Return [x, y] of the center of cell containing provided text 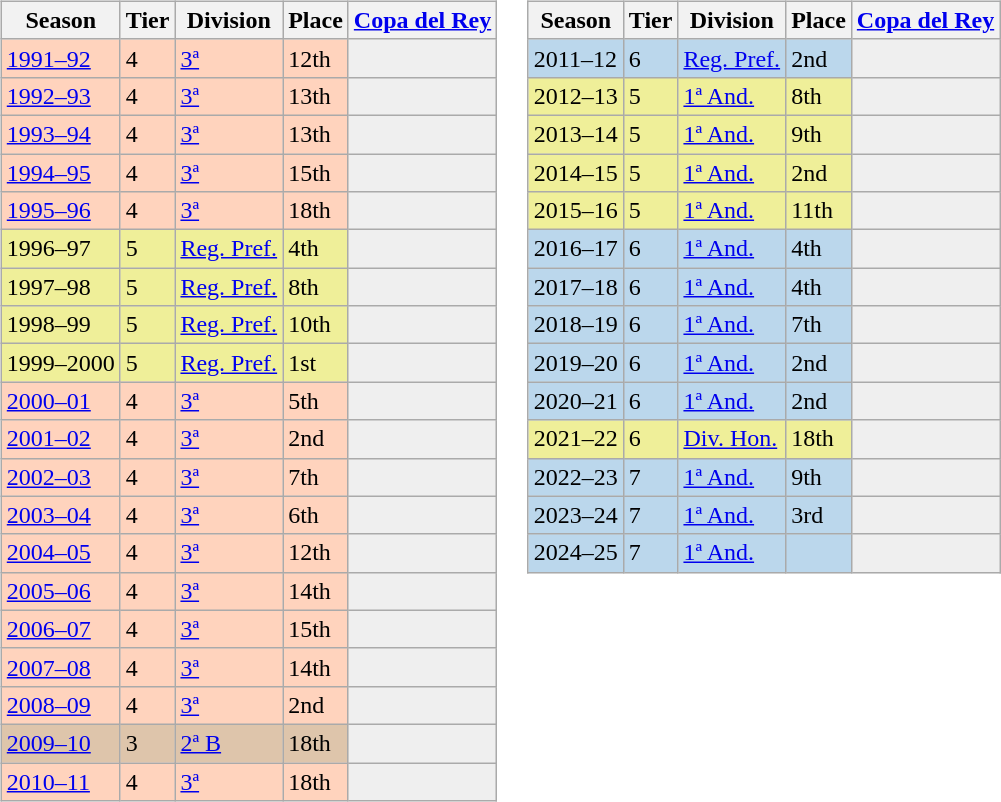
2021–22 [576, 439]
2022–23 [576, 477]
2014–15 [576, 173]
1991–92 [60, 58]
1996–97 [60, 249]
2004–05 [60, 553]
2003–04 [60, 515]
2011–12 [576, 58]
2ª B [229, 743]
2017–18 [576, 287]
1st [316, 363]
2023–24 [576, 515]
2024–25 [576, 553]
Div. Hon. [732, 439]
5th [316, 401]
1992–93 [60, 96]
2002–03 [60, 477]
1994–95 [60, 173]
2006–07 [60, 629]
2016–17 [576, 249]
2019–20 [576, 363]
1993–94 [60, 134]
6th [316, 515]
3rd [819, 515]
1995–96 [60, 211]
2001–02 [60, 439]
2015–16 [576, 211]
2020–21 [576, 401]
2009–10 [60, 743]
2018–19 [576, 325]
2007–08 [60, 667]
1999–2000 [60, 363]
11th [819, 211]
10th [316, 325]
2005–06 [60, 591]
1998–99 [60, 325]
2010–11 [60, 781]
1997–98 [60, 287]
2012–13 [576, 96]
2008–09 [60, 705]
2013–14 [576, 134]
2000–01 [60, 401]
3 [148, 743]
